Return the (X, Y) coordinate for the center point of the cell that contains the specified text.  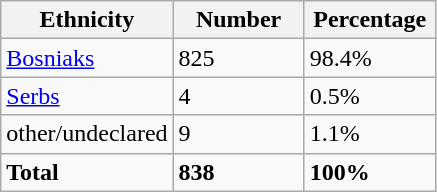
Percentage (370, 20)
100% (370, 172)
0.5% (370, 96)
9 (238, 134)
Total (87, 172)
4 (238, 96)
Ethnicity (87, 20)
Bosniaks (87, 58)
Serbs (87, 96)
1.1% (370, 134)
other/undeclared (87, 134)
825 (238, 58)
98.4% (370, 58)
Number (238, 20)
838 (238, 172)
